Capture the cell that displays the provided text and extract its (X, Y) central coordinate. 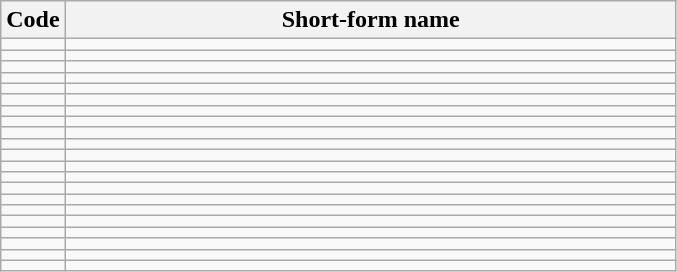
Short-form name (370, 20)
Code (33, 20)
